Extract the [x, y] coordinate from the center of the cell holding the provided text.  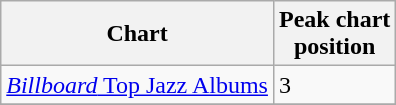
Peak chartposition [334, 34]
Chart [138, 34]
Billboard Top Jazz Albums [138, 85]
3 [334, 85]
